From the cell containing the given text, extract its center point as [X, Y] coordinate. 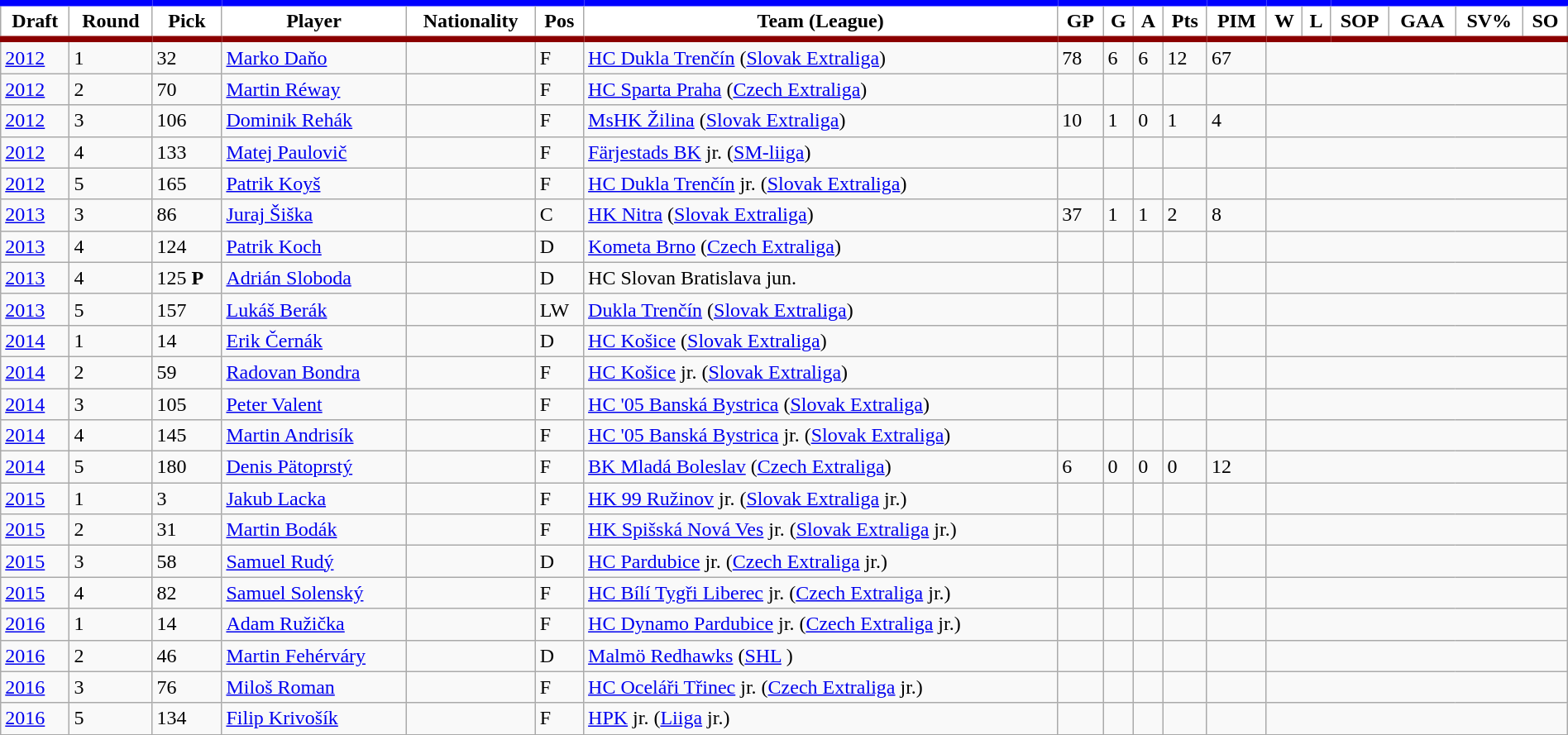
Round [111, 21]
Team (League) [820, 21]
Patrik Koyš [314, 184]
W [1284, 21]
HC Bílí Tygři Liberec jr. (Czech Extraliga jr.) [820, 593]
GP [1080, 21]
SV% [1489, 21]
180 [187, 467]
Kometa Brno (Czech Extraliga) [820, 246]
SOP [1360, 21]
HK 99 Ružinov jr. (Slovak Extraliga jr.) [820, 499]
59 [187, 372]
78 [1080, 56]
70 [187, 89]
Adrián Sloboda [314, 278]
HK Nitra (Slovak Extraliga) [820, 215]
HC '05 Banská Bystrica (Slovak Extraliga) [820, 404]
Patrik Koch [314, 246]
37 [1080, 215]
HC '05 Banská Bystrica jr. (Slovak Extraliga) [820, 436]
Matej Paulovič [314, 152]
GAA [1422, 21]
76 [187, 687]
Martin Réway [314, 89]
L [1317, 21]
157 [187, 309]
Peter Valent [314, 404]
86 [187, 215]
HC Oceláři Třinec jr. (Czech Extraliga jr.) [820, 687]
PIM [1236, 21]
58 [187, 561]
Erik Černák [314, 341]
Samuel Rudý [314, 561]
Samuel Solenský [314, 593]
Martin Bodák [314, 530]
10 [1080, 121]
Dukla Trenčín (Slovak Extraliga) [820, 309]
HK Spišská Nová Ves jr. (Slovak Extraliga jr.) [820, 530]
Pick [187, 21]
Draft [35, 21]
Dominik Rehák [314, 121]
46 [187, 656]
Lukáš Berák [314, 309]
HC Dukla Trenčín (Slovak Extraliga) [820, 56]
Filip Krivošík [314, 718]
A [1148, 21]
67 [1236, 56]
HC Slovan Bratislava jun. [820, 278]
Färjestads BK jr. (SM-liiga) [820, 152]
Juraj Šiška [314, 215]
HPK jr. (Liiga jr.) [820, 718]
Marko Daňo [314, 56]
Pts [1184, 21]
105 [187, 404]
125 P [187, 278]
Adam Ružička [314, 624]
HC Sparta Praha (Czech Extraliga) [820, 89]
165 [187, 184]
Miloš Roman [314, 687]
145 [187, 436]
SO [1546, 21]
106 [187, 121]
Martin Andrisík [314, 436]
8 [1236, 215]
LW [559, 309]
Pos [559, 21]
MsHK Žilina (Slovak Extraliga) [820, 121]
32 [187, 56]
Malmö Redhawks (SHL ) [820, 656]
Denis Pätoprstý [314, 467]
133 [187, 152]
134 [187, 718]
HC Košice jr. (Slovak Extraliga) [820, 372]
HC Dukla Trenčín jr. (Slovak Extraliga) [820, 184]
Jakub Lacka [314, 499]
HC Košice (Slovak Extraliga) [820, 341]
Player [314, 21]
Radovan Bondra [314, 372]
82 [187, 593]
G [1118, 21]
HC Dynamo Pardubice jr. (Czech Extraliga jr.) [820, 624]
Nationality [471, 21]
124 [187, 246]
31 [187, 530]
C [559, 215]
Martin Fehérváry [314, 656]
HC Pardubice jr. (Czech Extraliga jr.) [820, 561]
BK Mladá Boleslav (Czech Extraliga) [820, 467]
